Capture the cell that displays the provided text and extract its (x, y) central coordinate. 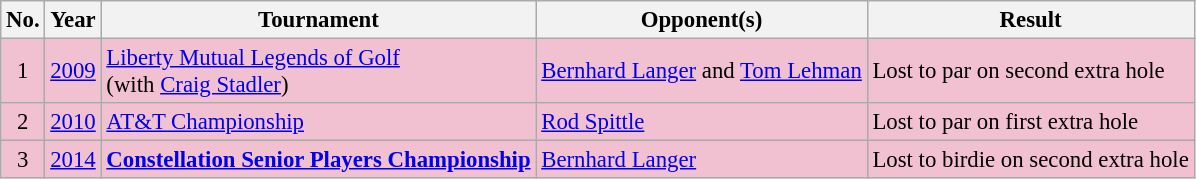
Lost to par on second extra hole (1030, 72)
Opponent(s) (702, 20)
1 (23, 72)
Result (1030, 20)
Rod Spittle (702, 122)
3 (23, 160)
Bernhard Langer (702, 160)
2 (23, 122)
Bernhard Langer and Tom Lehman (702, 72)
No. (23, 20)
Year (73, 20)
Tournament (318, 20)
Constellation Senior Players Championship (318, 160)
Lost to birdie on second extra hole (1030, 160)
Lost to par on first extra hole (1030, 122)
2014 (73, 160)
2009 (73, 72)
Liberty Mutual Legends of Golf(with Craig Stadler) (318, 72)
2010 (73, 122)
AT&T Championship (318, 122)
